Locate the cell with the specified text and output its [x, y] center coordinate. 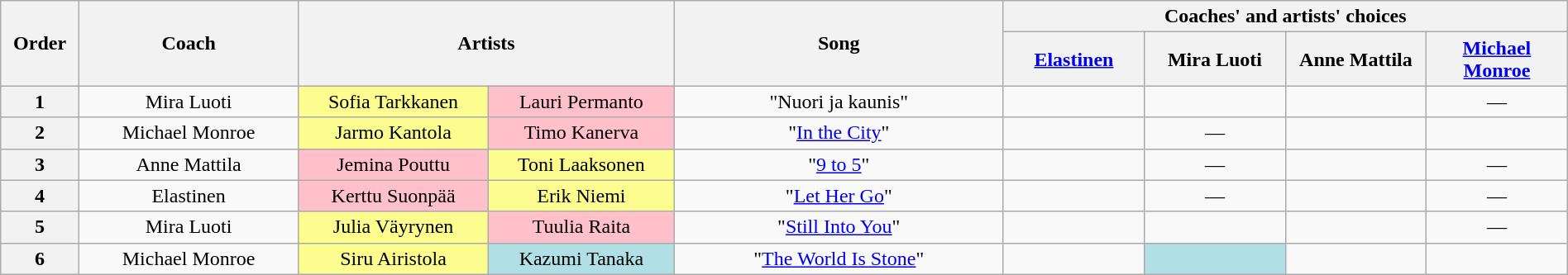
Toni Laaksonen [581, 164]
"9 to 5" [839, 164]
5 [40, 227]
"The World Is Stone" [839, 258]
6 [40, 258]
Coaches' and artists' choices [1285, 17]
Kerttu Suonpää [394, 196]
Tuulia Raita [581, 227]
Jemina Pouttu [394, 164]
4 [40, 196]
Erik Niemi [581, 196]
1 [40, 102]
Coach [189, 43]
Julia Väyrynen [394, 227]
2 [40, 133]
Timo Kanerva [581, 133]
"In the City" [839, 133]
Artists [486, 43]
Song [839, 43]
Order [40, 43]
Sofia Tarkkanen [394, 102]
Jarmo Kantola [394, 133]
Siru Airistola [394, 258]
"Still Into You" [839, 227]
"Let Her Go" [839, 196]
Lauri Permanto [581, 102]
3 [40, 164]
Kazumi Tanaka [581, 258]
"Nuori ja kaunis" [839, 102]
